For the text-containing cell, return its midpoint in [X, Y] coordinate format. 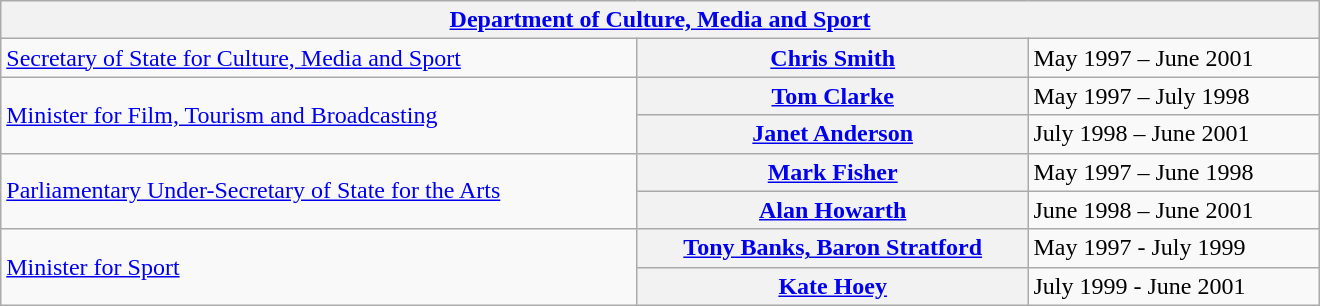
Department of Culture, Media and Sport [660, 20]
Chris Smith [832, 58]
Tom Clarke [832, 96]
Parliamentary Under-Secretary of State for the Arts [320, 191]
Kate Hoey [832, 286]
July 1999 - June 2001 [1174, 286]
Alan Howarth [832, 210]
Janet Anderson [832, 134]
May 1997 – July 1998 [1174, 96]
May 1997 – June 2001 [1174, 58]
May 1997 - July 1999 [1174, 248]
Secretary of State for Culture, Media and Sport [320, 58]
Mark Fisher [832, 172]
Minister for Film, Tourism and Broadcasting [320, 115]
Minister for Sport [320, 267]
Tony Banks, Baron Stratford [832, 248]
May 1997 – June 1998 [1174, 172]
July 1998 – June 2001 [1174, 134]
June 1998 – June 2001 [1174, 210]
